Scan for the cell matching the given text and deliver its [X, Y] coordinate at center. 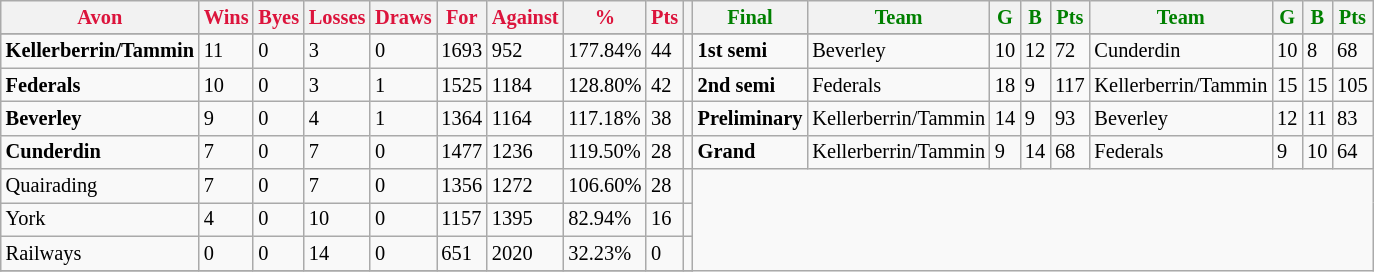
1164 [526, 118]
651 [462, 253]
Avon [100, 17]
1236 [526, 152]
105 [1352, 85]
1184 [526, 85]
44 [664, 51]
82.94% [604, 219]
Final [750, 17]
2nd semi [750, 85]
18 [1005, 85]
72 [1070, 51]
Draws [403, 17]
For [462, 17]
1356 [462, 186]
32.23% [604, 253]
% [604, 17]
106.60% [604, 186]
1395 [526, 219]
Against [526, 17]
Quairading [100, 186]
1157 [462, 219]
83 [1352, 118]
Preliminary [750, 118]
8 [1317, 51]
117.18% [604, 118]
952 [526, 51]
Wins [226, 17]
177.84% [604, 51]
1525 [462, 85]
38 [664, 118]
1364 [462, 118]
Grand [750, 152]
2020 [526, 253]
16 [664, 219]
1477 [462, 152]
128.80% [604, 85]
York [100, 219]
119.50% [604, 152]
93 [1070, 118]
42 [664, 85]
64 [1352, 152]
Byes [278, 17]
1693 [462, 51]
Railways [100, 253]
117 [1070, 85]
Losses [337, 17]
1272 [526, 186]
1st semi [750, 51]
